Extract the [x, y] coordinate from the center of the cell holding the provided text.  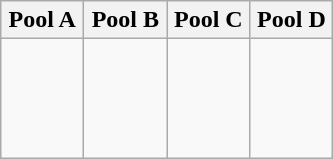
Pool D [292, 20]
Pool C [208, 20]
Pool B [126, 20]
Pool A [42, 20]
